Extract the (X, Y) coordinate from the center of the cell holding the provided text.  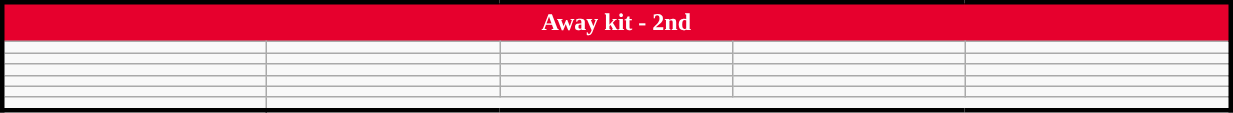
Away kit - 2nd (616, 22)
